For the text-containing cell, return its midpoint in (x, y) coordinate format. 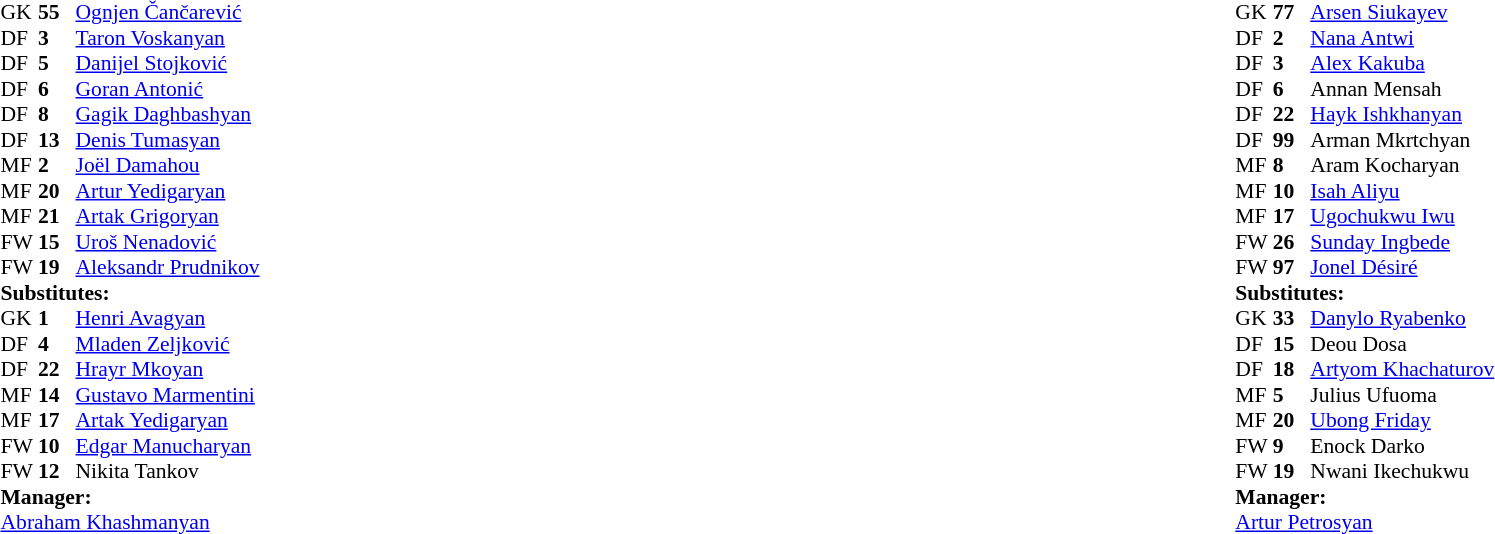
4 (57, 344)
Mladen Zeljković (168, 344)
77 (1292, 13)
Isah Aliyu (1402, 191)
Artak Yedigaryan (168, 421)
Hrayr Mkoyan (168, 369)
97 (1292, 267)
33 (1292, 319)
Denis Tumasyan (168, 140)
21 (57, 217)
18 (1292, 369)
Goran Antonić (168, 89)
Gustavo Marmentini (168, 395)
Danylo Ryabenko (1402, 319)
Hayk Ishkhanyan (1402, 115)
Arsen Siukayev (1402, 13)
Artur Yedigaryan (168, 191)
Nana Antwi (1402, 38)
Edgar Manucharyan (168, 446)
Ognjen Čančarević (168, 13)
Artyom Khachaturov (1402, 369)
Gagik Daghbashyan (168, 115)
Uroš Nenadović (168, 242)
Aram Kocharyan (1402, 165)
Julius Ufuoma (1402, 395)
Aleksandr Prudnikov (168, 267)
Danijel Stojković (168, 63)
Deou Dosa (1402, 344)
Ubong Friday (1402, 421)
12 (57, 471)
Henri Avagyan (168, 319)
9 (1292, 446)
55 (57, 13)
Nwani Ikechukwu (1402, 471)
Enock Darko (1402, 446)
Annan Mensah (1402, 89)
26 (1292, 242)
Joël Damahou (168, 165)
Alex Kakuba (1402, 63)
Arman Mkrtchyan (1402, 140)
13 (57, 140)
Artak Grigoryan (168, 217)
Jonel Désiré (1402, 267)
Nikita Tankov (168, 471)
Taron Voskanyan (168, 38)
1 (57, 319)
14 (57, 395)
Sunday Ingbede (1402, 242)
Ugochukwu Iwu (1402, 217)
99 (1292, 140)
